Detect which cell encompasses the target text, then output its (X, Y) center coordinate. 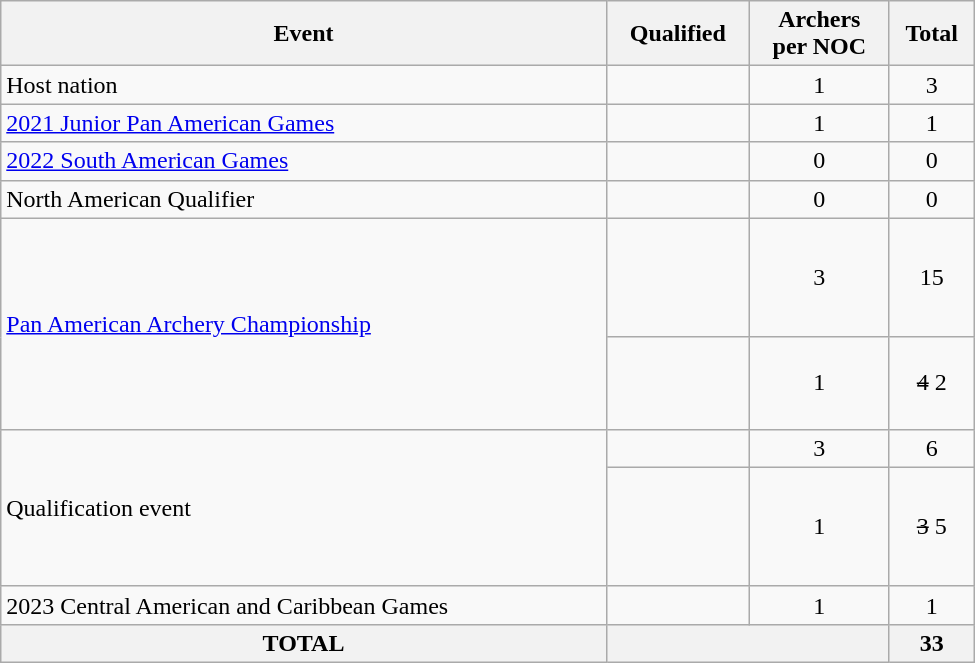
Host nation (304, 85)
3 5 (932, 526)
2023 Central American and Caribbean Games (304, 605)
Total (932, 34)
33 (932, 643)
Event (304, 34)
Qualified (678, 34)
TOTAL (304, 643)
2021 Junior Pan American Games (304, 123)
4 2 (932, 383)
North American Qualifier (304, 199)
15 (932, 278)
Qualification event (304, 508)
6 (932, 448)
Archers per NOC (819, 34)
2022 South American Games (304, 161)
Pan American Archery Championship (304, 324)
